Find where the given text appears and provide that cell's center as [X, Y] coordinate. 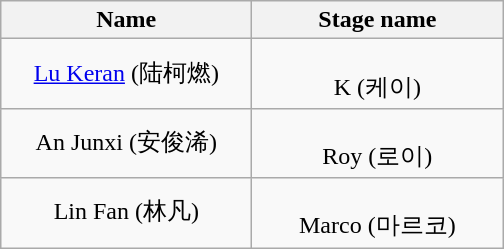
Stage name [378, 20]
K (케이) [378, 74]
Marco (마르코) [378, 213]
Lin Fan (林凡) [126, 213]
Lu Keran (陆柯燃) [126, 74]
Name [126, 20]
Roy (로이) [378, 143]
An Junxi (安俊浠) [126, 143]
